From the cell containing the given text, extract its center point as [X, Y] coordinate. 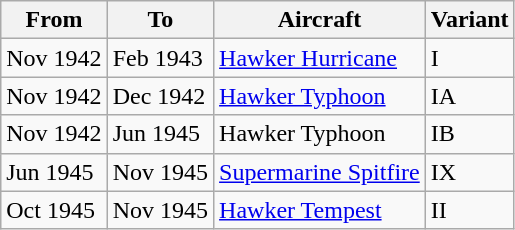
IX [470, 172]
Aircraft [320, 20]
Hawker Tempest [320, 210]
To [160, 20]
From [54, 20]
Feb 1943 [160, 58]
Supermarine Spitfire [320, 172]
IB [470, 134]
I [470, 58]
II [470, 210]
Hawker Hurricane [320, 58]
IA [470, 96]
Dec 1942 [160, 96]
Oct 1945 [54, 210]
Variant [470, 20]
